Capture the cell that displays the provided text and extract its (x, y) central coordinate. 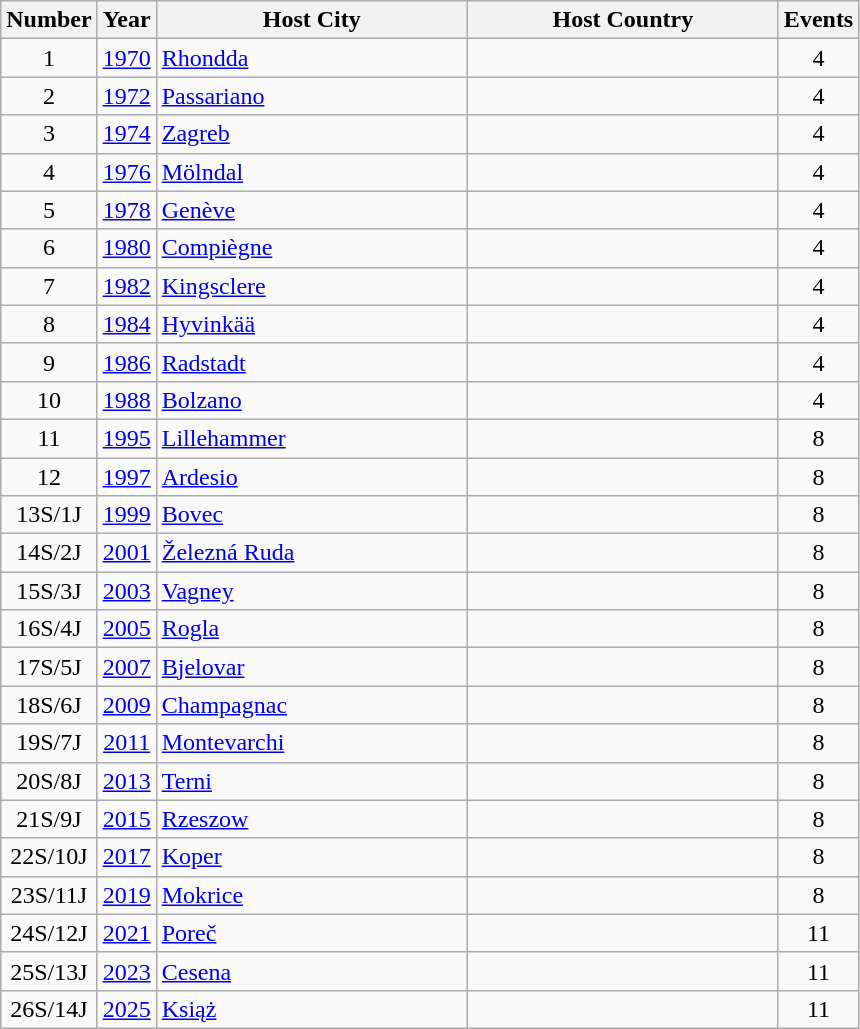
Hyvinkää (312, 324)
2017 (126, 857)
24S/12J (49, 933)
Koper (312, 857)
Železná Ruda (312, 553)
2003 (126, 591)
Host City (312, 20)
2005 (126, 629)
18S/6J (49, 705)
2023 (126, 971)
9 (49, 362)
Events (818, 20)
22S/10J (49, 857)
1972 (126, 96)
1976 (126, 172)
Ardesio (312, 477)
20S/8J (49, 781)
5 (49, 210)
25S/13J (49, 971)
1978 (126, 210)
Poreč (312, 933)
10 (49, 400)
Number (49, 20)
15S/3J (49, 591)
Year (126, 20)
1995 (126, 438)
6 (49, 248)
16S/4J (49, 629)
2011 (126, 743)
2007 (126, 667)
19S/7J (49, 743)
Lillehammer (312, 438)
Zagreb (312, 134)
Radstadt (312, 362)
2009 (126, 705)
17S/5J (49, 667)
1 (49, 58)
13S/1J (49, 515)
Bovec (312, 515)
Mölndal (312, 172)
Rzeszow (312, 819)
Rogla (312, 629)
Passariano (312, 96)
2025 (126, 1009)
2015 (126, 819)
Rhondda (312, 58)
Bjelovar (312, 667)
Montevarchi (312, 743)
1997 (126, 477)
1988 (126, 400)
2019 (126, 895)
Compiègne (312, 248)
2 (49, 96)
1986 (126, 362)
2013 (126, 781)
1970 (126, 58)
Terni (312, 781)
Książ (312, 1009)
1974 (126, 134)
3 (49, 134)
21S/9J (49, 819)
26S/14J (49, 1009)
14S/2J (49, 553)
1982 (126, 286)
2021 (126, 933)
Kingsclere (312, 286)
Bolzano (312, 400)
1980 (126, 248)
Champagnac (312, 705)
1999 (126, 515)
Vagney (312, 591)
1984 (126, 324)
2001 (126, 553)
Genève (312, 210)
Host Country (622, 20)
7 (49, 286)
23S/11J (49, 895)
Mokrice (312, 895)
Cesena (312, 971)
12 (49, 477)
